For the text-containing cell, return its midpoint in (x, y) coordinate format. 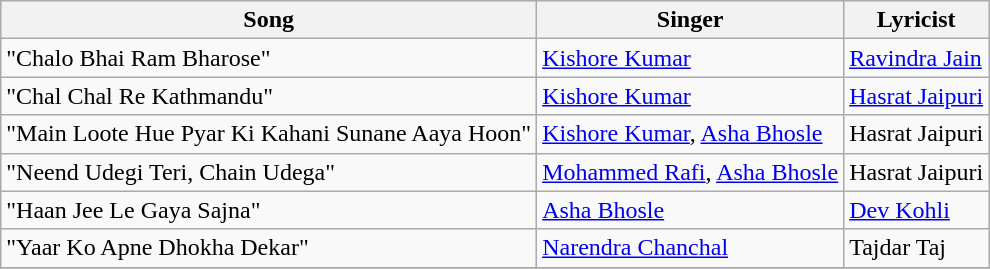
"Chal Chal Re Kathmandu" (269, 96)
"Main Loote Hue Pyar Ki Kahani Sunane Aaya Hoon" (269, 134)
Asha Bhosle (690, 210)
Lyricist (916, 20)
"Yaar Ko Apne Dhokha Dekar" (269, 248)
"Chalo Bhai Ram Bharose" (269, 58)
Ravindra Jain (916, 58)
Mohammed Rafi, Asha Bhosle (690, 172)
Narendra Chanchal (690, 248)
Singer (690, 20)
Dev Kohli (916, 210)
"Neend Udegi Teri, Chain Udega" (269, 172)
Tajdar Taj (916, 248)
Kishore Kumar, Asha Bhosle (690, 134)
"Haan Jee Le Gaya Sajna" (269, 210)
Song (269, 20)
